Search for the cell housing the specified text and yield its (X, Y) center coordinate. 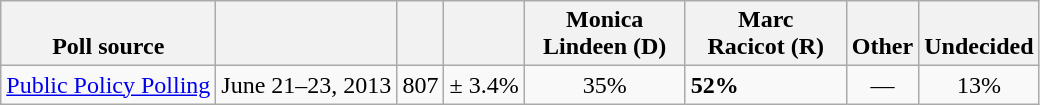
Public Policy Polling (108, 85)
MonicaLindeen (D) (604, 34)
35% (604, 85)
807 (420, 85)
June 21–23, 2013 (306, 85)
— (882, 85)
Undecided (979, 34)
Other (882, 34)
13% (979, 85)
MarcRacicot (R) (766, 34)
Poll source (108, 34)
52% (766, 85)
± 3.4% (484, 85)
